Return the (X, Y) coordinate for the center point of the cell that contains the specified text.  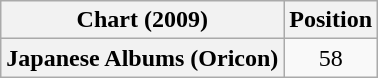
58 (331, 58)
Position (331, 20)
Japanese Albums (Oricon) (142, 58)
Chart (2009) (142, 20)
